Locate the cell with the specified text and output its [x, y] center coordinate. 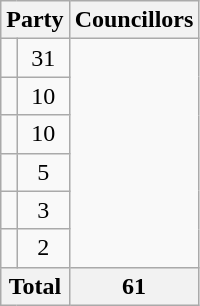
5 [43, 172]
2 [43, 248]
Councillors [134, 20]
3 [43, 210]
Total [35, 286]
61 [134, 286]
Party [35, 20]
31 [43, 58]
